Search for the cell housing the specified text and yield its (x, y) center coordinate. 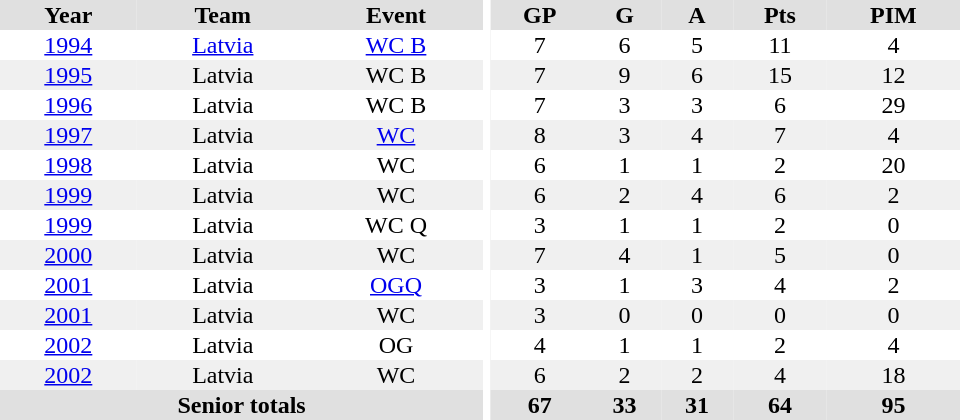
GP (540, 15)
1996 (68, 105)
1998 (68, 165)
9 (624, 75)
33 (624, 405)
20 (894, 165)
15 (780, 75)
G (624, 15)
PIM (894, 15)
12 (894, 75)
OGQ (396, 285)
1997 (68, 135)
64 (780, 405)
18 (894, 375)
A (697, 15)
Year (68, 15)
Team (223, 15)
31 (697, 405)
Senior totals (242, 405)
WC Q (396, 225)
1994 (68, 45)
2000 (68, 255)
8 (540, 135)
1995 (68, 75)
11 (780, 45)
95 (894, 405)
67 (540, 405)
29 (894, 105)
Pts (780, 15)
Event (396, 15)
OG (396, 345)
